Extract the (X, Y) coordinate from the center of the cell holding the provided text.  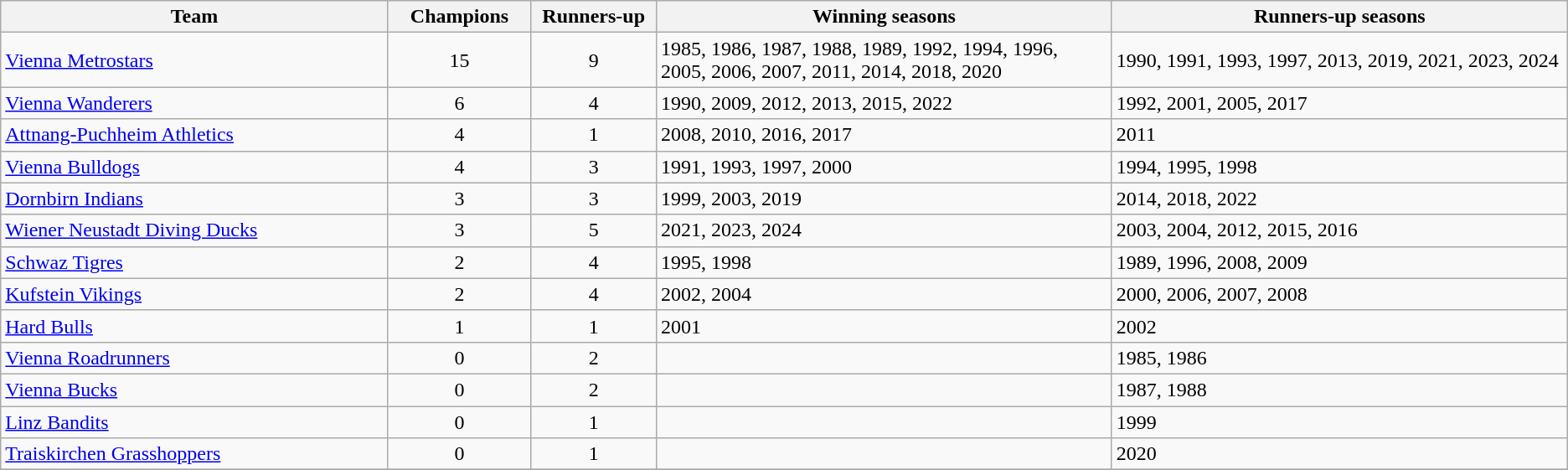
1992, 2001, 2005, 2017 (1339, 103)
1999, 2003, 2019 (884, 199)
Wiener Neustadt Diving Ducks (194, 230)
Hard Bulls (194, 326)
Attnang-Puchheim Athletics (194, 135)
1994, 1995, 1998 (1339, 167)
2021, 2023, 2024 (884, 230)
6 (459, 103)
Vienna Wanderers (194, 103)
1999 (1339, 421)
1985, 1986 (1339, 358)
15 (459, 60)
5 (594, 230)
1995, 1998 (884, 262)
Dornbirn Indians (194, 199)
2011 (1339, 135)
Traiskirchen Grasshoppers (194, 454)
Winning seasons (884, 17)
2000, 2006, 2007, 2008 (1339, 294)
1990, 1991, 1993, 1997, 2013, 2019, 2021, 2023, 2024 (1339, 60)
Kufstein Vikings (194, 294)
2014, 2018, 2022 (1339, 199)
Runners-up seasons (1339, 17)
Vienna Bucks (194, 390)
9 (594, 60)
Vienna Roadrunners (194, 358)
2002 (1339, 326)
1990, 2009, 2012, 2013, 2015, 2022 (884, 103)
1985, 1986, 1987, 1988, 1989, 1992, 1994, 1996, 2005, 2006, 2007, 2011, 2014, 2018, 2020 (884, 60)
Linz Bandits (194, 421)
2020 (1339, 454)
1991, 1993, 1997, 2000 (884, 167)
Vienna Metrostars (194, 60)
Team (194, 17)
Champions (459, 17)
1989, 1996, 2008, 2009 (1339, 262)
2001 (884, 326)
Runners-up (594, 17)
2008, 2010, 2016, 2017 (884, 135)
Schwaz Tigres (194, 262)
2003, 2004, 2012, 2015, 2016 (1339, 230)
1987, 1988 (1339, 390)
2002, 2004 (884, 294)
Vienna Bulldogs (194, 167)
